For the text-containing cell, return its midpoint in (x, y) coordinate format. 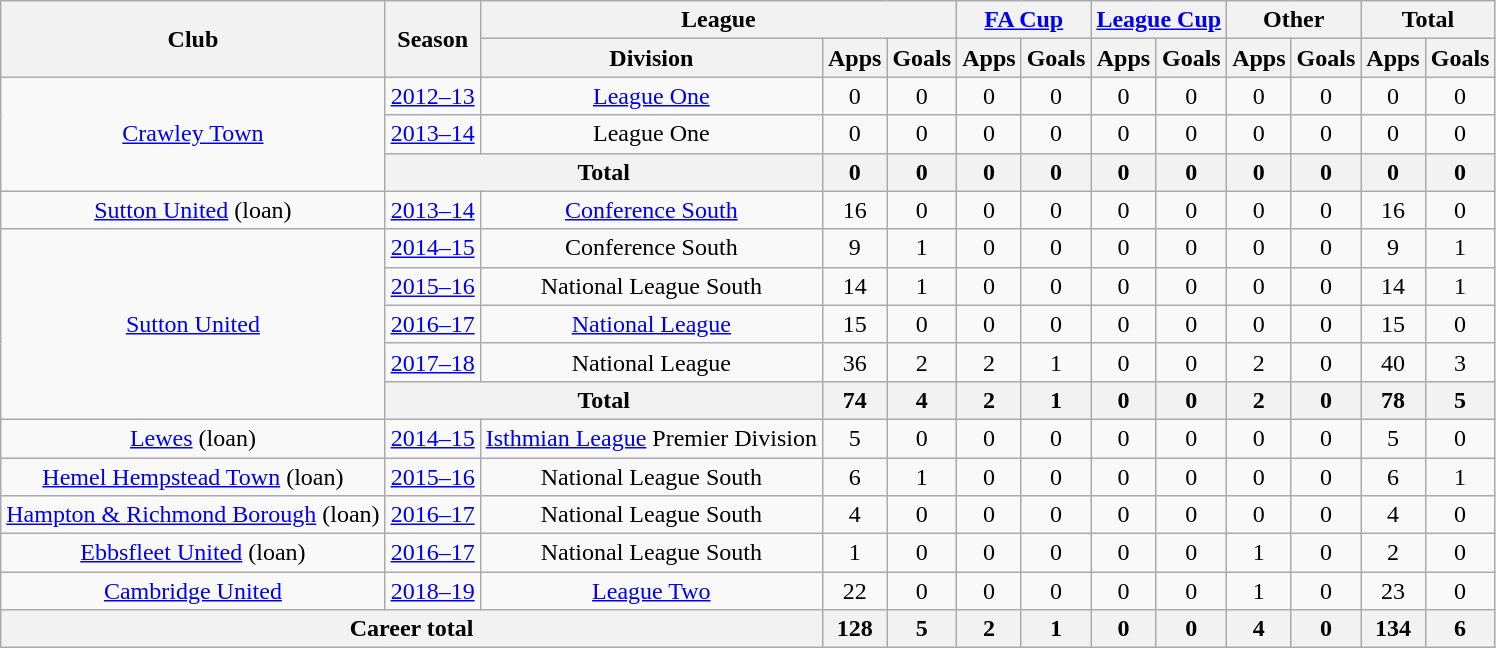
FA Cup (1024, 20)
23 (1393, 591)
League Cup (1159, 20)
Sutton United (193, 324)
Season (432, 39)
40 (1393, 362)
League (718, 20)
74 (854, 400)
Cambridge United (193, 591)
Isthmian League Premier Division (651, 438)
128 (854, 629)
Club (193, 39)
2017–18 (432, 362)
78 (1393, 400)
2018–19 (432, 591)
Hampton & Richmond Borough (loan) (193, 515)
Sutton United (loan) (193, 210)
2012–13 (432, 96)
Division (651, 58)
134 (1393, 629)
Hemel Hempstead Town (loan) (193, 477)
Ebbsfleet United (loan) (193, 553)
36 (854, 362)
Crawley Town (193, 134)
3 (1460, 362)
Lewes (loan) (193, 438)
Career total (412, 629)
22 (854, 591)
League Two (651, 591)
Other (1294, 20)
